Scan for the cell matching the given text and deliver its [x, y] coordinate at center. 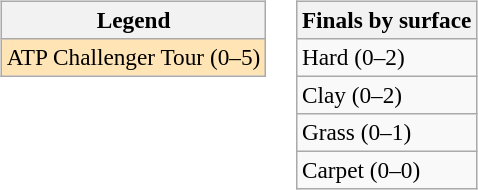
Clay (0–2) [387, 95]
Carpet (0–0) [387, 171]
ATP Challenger Tour (0–5) [133, 57]
Finals by surface [387, 20]
Grass (0–1) [387, 133]
Legend [133, 20]
Hard (0–2) [387, 57]
